Output the [X, Y] coordinate of the center of the cell containing the given text.  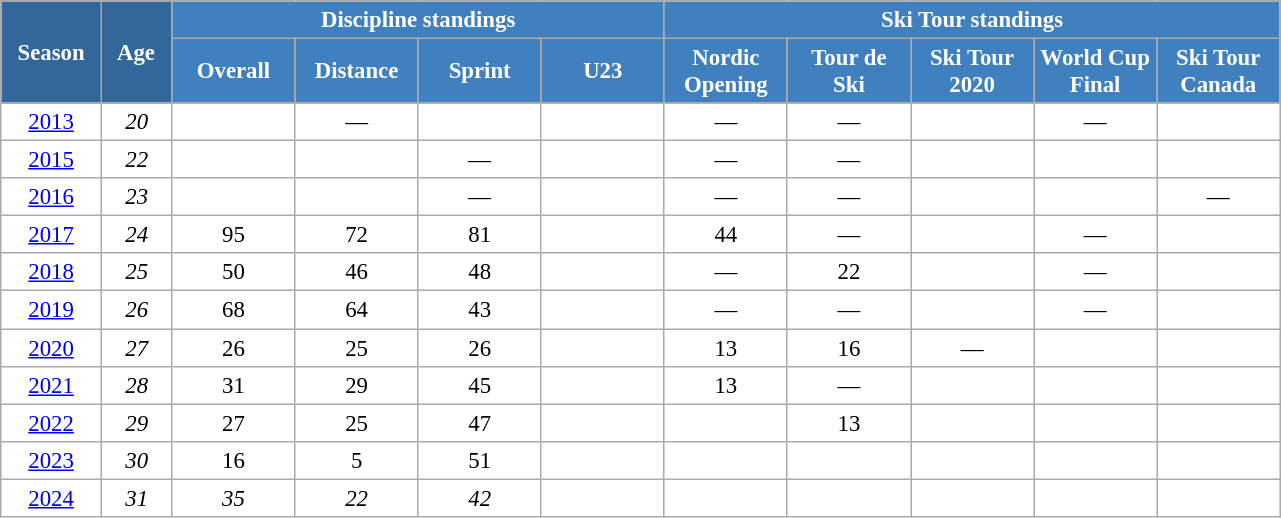
45 [480, 385]
Sprint [480, 72]
50 [234, 273]
2018 [52, 273]
81 [480, 235]
23 [136, 197]
28 [136, 385]
2023 [52, 460]
Age [136, 52]
64 [356, 310]
Season [52, 52]
95 [234, 235]
30 [136, 460]
Tour deSki [848, 72]
Overall [234, 72]
2016 [52, 197]
42 [480, 498]
2021 [52, 385]
2019 [52, 310]
20 [136, 122]
47 [480, 423]
Ski TourCanada [1218, 72]
Ski Tour standings [972, 20]
Ski Tour2020 [972, 72]
2022 [52, 423]
Discipline standings [418, 20]
NordicOpening [726, 72]
2013 [52, 122]
68 [234, 310]
24 [136, 235]
35 [234, 498]
Distance [356, 72]
U23 [602, 72]
2015 [52, 160]
2020 [52, 348]
48 [480, 273]
46 [356, 273]
72 [356, 235]
2024 [52, 498]
44 [726, 235]
5 [356, 460]
World CupFinal [1096, 72]
51 [480, 460]
2017 [52, 235]
43 [480, 310]
